Search for the cell housing the specified text and yield its (X, Y) center coordinate. 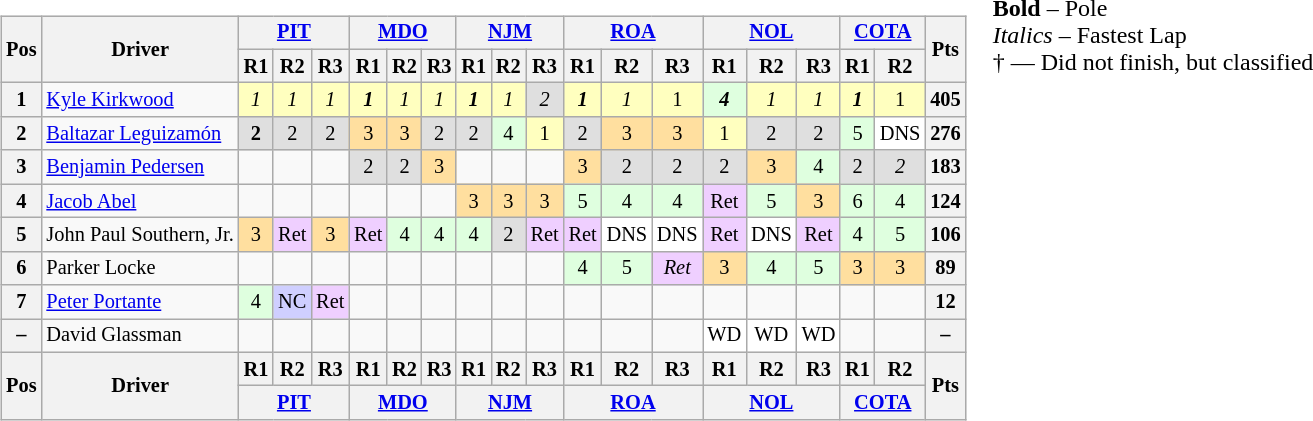
Jacob Abel (140, 201)
Baltazar Leguizamón (140, 134)
Peter Portante (140, 302)
405 (945, 100)
NC (292, 302)
106 (945, 235)
David Glassman (140, 336)
89 (945, 268)
Benjamin Pedersen (140, 167)
12 (945, 302)
Kyle Kirkwood (140, 100)
John Paul Southern, Jr. (140, 235)
276 (945, 134)
Parker Locke (140, 268)
7 (21, 302)
183 (945, 167)
124 (945, 201)
